Extract the [X, Y] coordinate from the center of the cell holding the provided text.  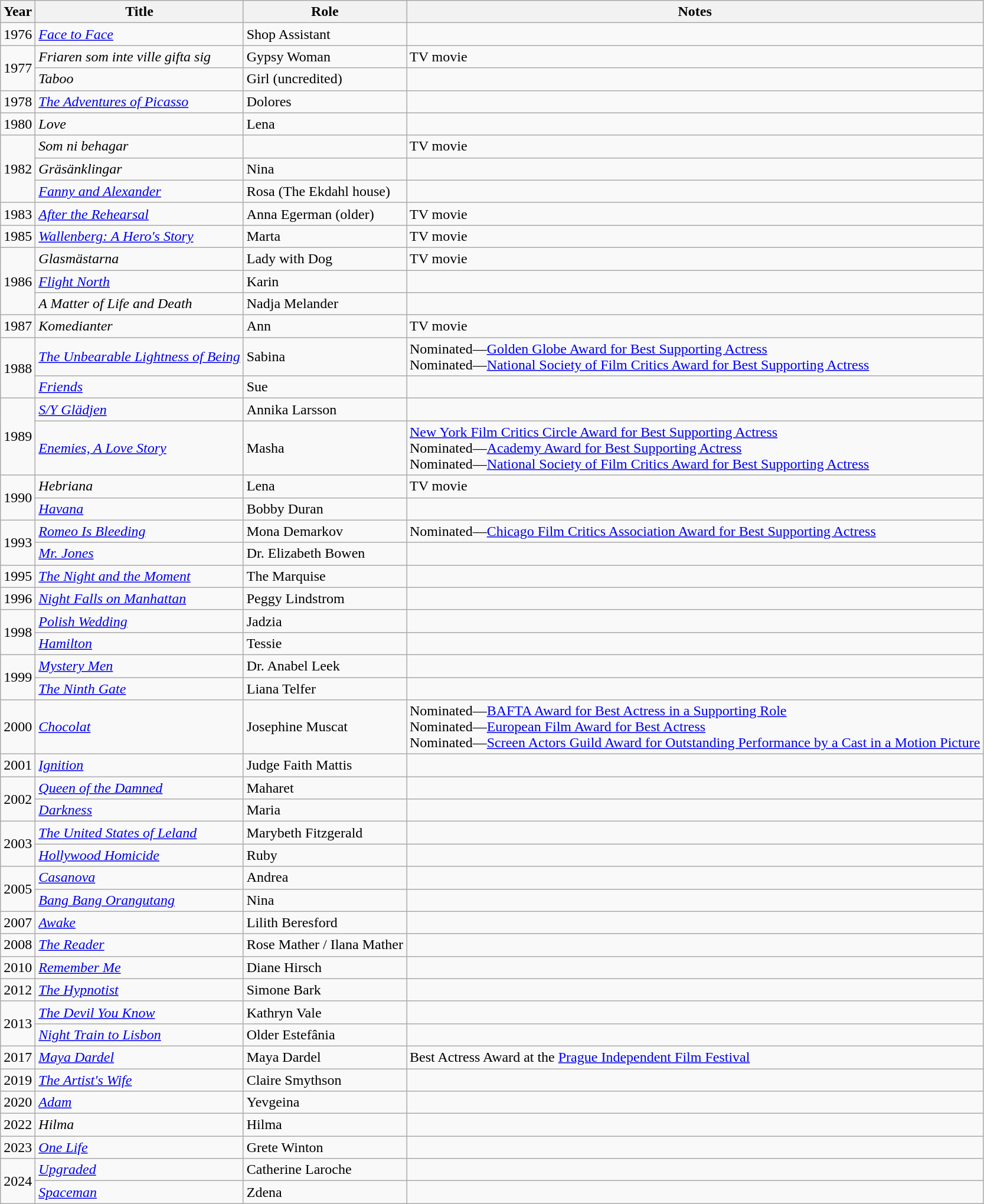
Hamilton [139, 643]
S/Y Glädjen [139, 410]
Diane Hirsch [325, 967]
2022 [18, 1125]
Nominated—Chicago Film Critics Association Award for Best Supporting Actress [694, 531]
Girl (uncredited) [325, 79]
Gypsy Woman [325, 57]
Dr. Anabel Leek [325, 666]
2012 [18, 990]
Awake [139, 922]
Friends [139, 387]
Marta [325, 236]
The Adventures of Picasso [139, 102]
Remember Me [139, 967]
Night Falls on Manhattan [139, 598]
1990 [18, 498]
1993 [18, 542]
Rose Mather / Ilana Mather [325, 945]
The Artist's Wife [139, 1079]
Som ni behagar [139, 146]
1987 [18, 326]
2001 [18, 765]
Flight North [139, 282]
1980 [18, 124]
Adam [139, 1102]
Hebriana [139, 486]
Zdena [325, 1192]
Sabina [325, 356]
Best Actress Award at the Prague Independent Film Festival [694, 1057]
The Marquise [325, 576]
Ignition [139, 765]
Mystery Men [139, 666]
2005 [18, 889]
1998 [18, 632]
Peggy Lindstrom [325, 598]
Catherine Laroche [325, 1170]
Masha [325, 448]
Gräsänklingar [139, 169]
2017 [18, 1057]
The United States of Leland [139, 833]
Anna Egerman (older) [325, 214]
The Unbearable Lightness of Being [139, 356]
Notes [694, 12]
Ruby [325, 855]
Komedianter [139, 326]
Josephine Muscat [325, 727]
Chocolat [139, 727]
1988 [18, 368]
Lady with Dog [325, 259]
Havana [139, 509]
Jadzia [325, 621]
Grete Winton [325, 1147]
Romeo Is Bleeding [139, 531]
The Devil You Know [139, 1012]
1977 [18, 68]
2000 [18, 727]
Andrea [325, 878]
2019 [18, 1079]
Wallenberg: A Hero's Story [139, 236]
Sue [325, 387]
Queen of the Damned [139, 788]
Older Estefânia [325, 1035]
The Hypnotist [139, 990]
After the Rehearsal [139, 214]
2020 [18, 1102]
2010 [18, 967]
Night Train to Lisbon [139, 1035]
The Reader [139, 945]
Year [18, 12]
2008 [18, 945]
Maria [325, 810]
Casanova [139, 878]
Hollywood Homicide [139, 855]
Love [139, 124]
Nominated—Golden Globe Award for Best Supporting ActressNominated—National Society of Film Critics Award for Best Supporting Actress [694, 356]
Nadja Melander [325, 304]
Lilith Beresford [325, 922]
Face to Face [139, 34]
The Night and the Moment [139, 576]
Marybeth Fitzgerald [325, 833]
Yevgeina [325, 1102]
Glasmästarna [139, 259]
Dolores [325, 102]
Fanny and Alexander [139, 191]
Maharet [325, 788]
Shop Assistant [325, 34]
2003 [18, 844]
Polish Wedding [139, 621]
1982 [18, 169]
Taboo [139, 79]
2002 [18, 799]
2024 [18, 1181]
Kathryn Vale [325, 1012]
Liana Telfer [325, 689]
1995 [18, 576]
Karin [325, 282]
Darkness [139, 810]
Judge Faith Mattis [325, 765]
The Ninth Gate [139, 689]
1978 [18, 102]
Title [139, 12]
Annika Larsson [325, 410]
1989 [18, 437]
One Life [139, 1147]
Claire Smythson [325, 1079]
2023 [18, 1147]
Ann [325, 326]
1996 [18, 598]
Mona Demarkov [325, 531]
Bang Bang Orangutang [139, 900]
Simone Bark [325, 990]
2013 [18, 1023]
Spaceman [139, 1192]
1986 [18, 281]
2007 [18, 922]
Mr. Jones [139, 554]
Bobby Duran [325, 509]
Dr. Elizabeth Bowen [325, 554]
Tessie [325, 643]
Role [325, 12]
A Matter of Life and Death [139, 304]
Enemies, A Love Story [139, 448]
Upgraded [139, 1170]
1976 [18, 34]
1983 [18, 214]
Rosa (The Ekdahl house) [325, 191]
1999 [18, 677]
Friaren som inte ville gifta sig [139, 57]
1985 [18, 236]
